Identify which cell holds the provided text, then report its (X, Y) central coordinate. 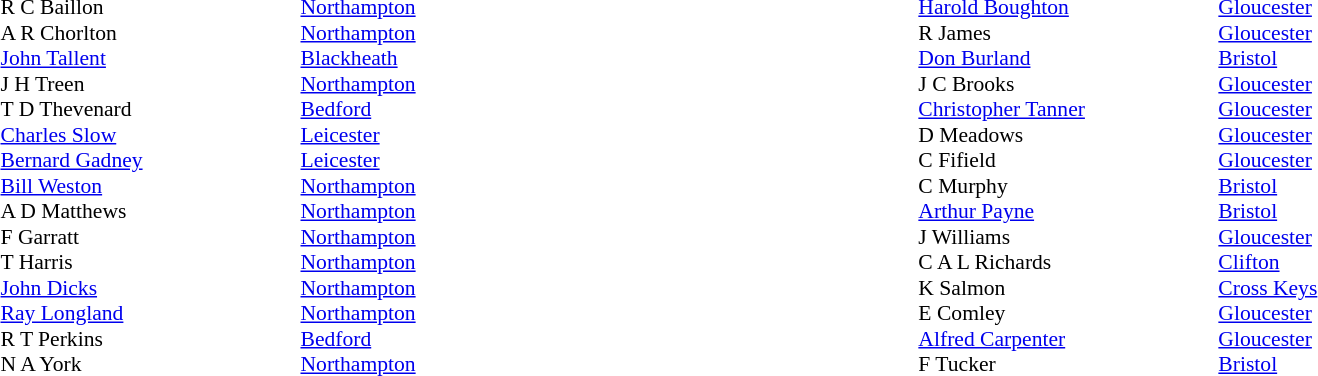
Bill Weston (150, 186)
Charles Slow (150, 135)
Alfred Carpenter (1068, 339)
Blackheath (358, 59)
John Tallent (150, 59)
J Williams (1068, 237)
C Fifield (1068, 161)
C Murphy (1068, 186)
J H Treen (150, 84)
T D Thevenard (150, 109)
R James (1068, 33)
Bernard Gadney (150, 161)
C A L Richards (1068, 263)
R T Perkins (150, 339)
K Salmon (1068, 288)
D Meadows (1068, 135)
Clifton (1268, 263)
John Dicks (150, 288)
Cross Keys (1268, 288)
Ray Longland (150, 313)
T Harris (150, 263)
Arthur Payne (1068, 211)
A D Matthews (150, 211)
Christopher Tanner (1068, 109)
F Garratt (150, 237)
E Comley (1068, 313)
J C Brooks (1068, 84)
Don Burland (1068, 59)
A R Chorlton (150, 33)
